Pinpoint the cell where the given text exists, returning its (x, y) midpoint coordinate. 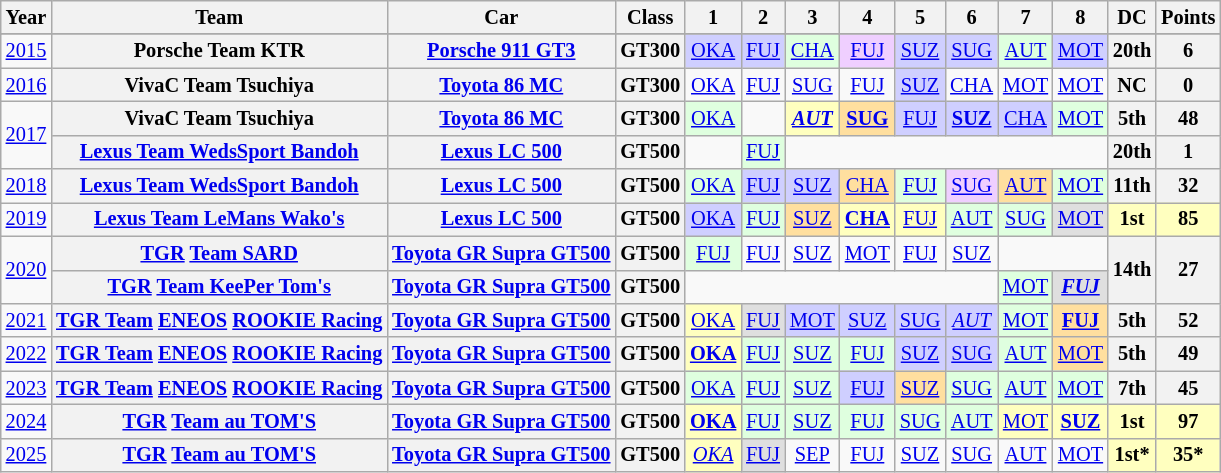
2019 (26, 219)
32 (1188, 186)
2020 (26, 270)
Points (1188, 17)
5 (920, 17)
45 (1188, 388)
2023 (26, 388)
2021 (26, 320)
Car (501, 17)
97 (1188, 421)
2018 (26, 186)
Class (650, 17)
Porsche Team KTR (219, 51)
Lexus Team LeMans Wako's (219, 219)
0 (1188, 85)
2 (763, 17)
2015 (26, 51)
2016 (26, 85)
2022 (26, 354)
52 (1188, 320)
35* (1188, 455)
TGR Team KeePer Tom's (219, 287)
7 (1026, 17)
85 (1188, 219)
14th (1132, 270)
Year (26, 17)
2017 (26, 134)
DC (1132, 17)
49 (1188, 354)
48 (1188, 118)
27 (1188, 270)
TGR Team SARD (219, 253)
NC (1132, 85)
7th (1132, 388)
Porsche 911 GT3 (501, 51)
8 (1080, 17)
1st* (1132, 455)
4 (868, 17)
3 (812, 17)
SEP (812, 455)
2025 (26, 455)
2024 (26, 421)
11th (1132, 186)
Team (219, 17)
